Scan for the cell matching the given text and deliver its (X, Y) coordinate at center. 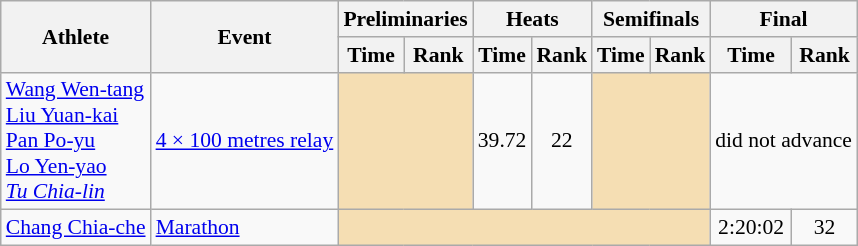
Final (784, 19)
Wang Wen-tangLiu Yuan-kaiPan Po-yuLo Yen-yaoTu Chia-lin (76, 141)
Marathon (245, 228)
Chang Chia-che (76, 228)
Heats (532, 19)
32 (824, 228)
Semifinals (651, 19)
Event (245, 36)
39.72 (502, 141)
did not advance (784, 141)
Preliminaries (405, 19)
22 (562, 141)
4 × 100 metres relay (245, 141)
Athlete (76, 36)
2:20:02 (751, 228)
